Return (x, y) of the center of cell containing provided text 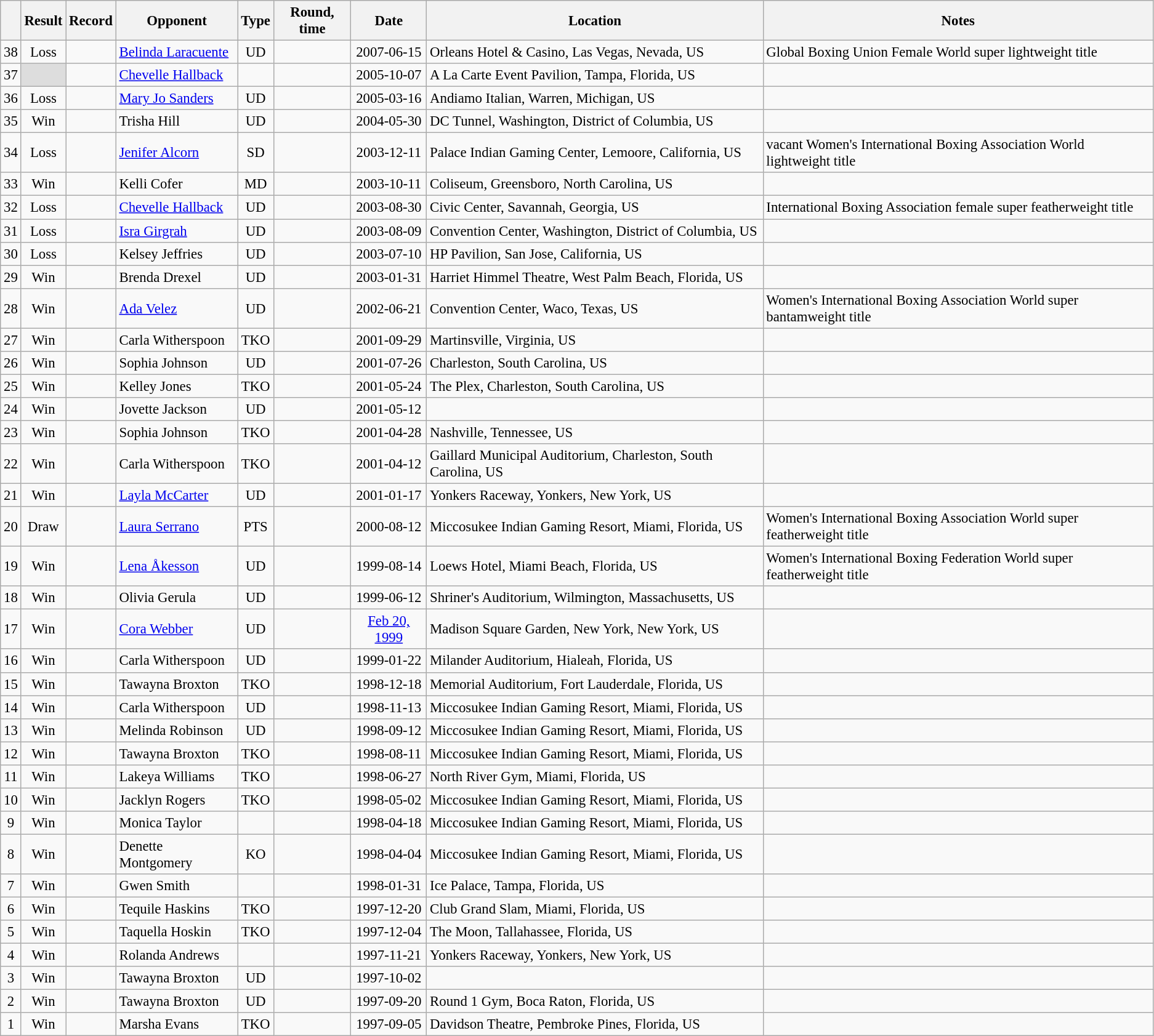
2003-01-31 (389, 277)
Belinda Laracuente (177, 52)
2001-05-12 (389, 409)
1997-10-02 (389, 978)
Denette Montgomery (177, 854)
KO (256, 854)
Feb 20, 1999 (389, 629)
Global Boxing Union Female World super lightweight title (958, 52)
2001-07-26 (389, 363)
Madison Square Garden, New York, New York, US (595, 629)
Melinda Robinson (177, 730)
5 (11, 932)
1998-08-11 (389, 753)
10 (11, 800)
9 (11, 823)
35 (11, 121)
36 (11, 98)
Round, time (312, 21)
38 (11, 52)
2002-06-21 (389, 308)
Convention Center, Waco, Texas, US (595, 308)
Isra Girgrah (177, 231)
Andiamo Italian, Warren, Michigan, US (595, 98)
27 (11, 340)
Laura Serrano (177, 527)
2000-08-12 (389, 527)
Olivia Gerula (177, 598)
16 (11, 661)
Lena Åkesson (177, 566)
1998-06-27 (389, 777)
26 (11, 363)
14 (11, 707)
28 (11, 308)
Monica Taylor (177, 823)
22 (11, 464)
21 (11, 496)
Convention Center, Washington, District of Columbia, US (595, 231)
Ada Velez (177, 308)
1999-01-22 (389, 661)
2005-10-07 (389, 75)
Kelsey Jeffries (177, 254)
2007-06-15 (389, 52)
Jenifer Alcorn (177, 153)
HP Pavilion, San Jose, California, US (595, 254)
37 (11, 75)
Type (256, 21)
2 (11, 1002)
2001-04-12 (389, 464)
1998-04-18 (389, 823)
Kelli Cofer (177, 184)
31 (11, 231)
DC Tunnel, Washington, District of Columbia, US (595, 121)
32 (11, 207)
6 (11, 909)
Jacklyn Rogers (177, 800)
1997-11-21 (389, 955)
Result (43, 21)
North River Gym, Miami, Florida, US (595, 777)
7 (11, 886)
Tequile Haskins (177, 909)
Orleans Hotel & Casino, Las Vegas, Nevada, US (595, 52)
15 (11, 684)
Rolanda Andrews (177, 955)
1997-12-04 (389, 932)
Jovette Jackson (177, 409)
Club Grand Slam, Miami, Florida, US (595, 909)
20 (11, 527)
The Moon, Tallahassee, Florida, US (595, 932)
18 (11, 598)
34 (11, 153)
vacant Women's International Boxing Association World lightweight title (958, 153)
2001-04-28 (389, 432)
2003-12-11 (389, 153)
30 (11, 254)
13 (11, 730)
Draw (43, 527)
Location (595, 21)
Charleston, South Carolina, US (595, 363)
Ice Palace, Tampa, Florida, US (595, 886)
Record (91, 21)
Coliseum, Greensboro, North Carolina, US (595, 184)
17 (11, 629)
Shriner's Auditorium, Wilmington, Massachusetts, US (595, 598)
Palace Indian Gaming Center, Lemoore, California, US (595, 153)
Women's International Boxing Federation World super featherweight title (958, 566)
Kelley Jones (177, 386)
2003-08-09 (389, 231)
Layla McCarter (177, 496)
2003-10-11 (389, 184)
Date (389, 21)
1997-12-20 (389, 909)
1997-09-20 (389, 1002)
Civic Center, Savannah, Georgia, US (595, 207)
2005-03-16 (389, 98)
23 (11, 432)
Loews Hotel, Miami Beach, Florida, US (595, 566)
MD (256, 184)
33 (11, 184)
1998-12-18 (389, 684)
2001-01-17 (389, 496)
2001-05-24 (389, 386)
PTS (256, 527)
4 (11, 955)
Trisha Hill (177, 121)
Gaillard Municipal Auditorium, Charleston, South Carolina, US (595, 464)
Brenda Drexel (177, 277)
Harriet Himmel Theatre, West Palm Beach, Florida, US (595, 277)
1998-05-02 (389, 800)
8 (11, 854)
SD (256, 153)
Memorial Auditorium, Fort Lauderdale, Florida, US (595, 684)
Lakeya Williams (177, 777)
1998-09-12 (389, 730)
3 (11, 978)
1998-04-04 (389, 854)
2003-08-30 (389, 207)
The Plex, Charleston, South Carolina, US (595, 386)
Women's International Boxing Association World super featherweight title (958, 527)
Notes (958, 21)
Opponent (177, 21)
Round 1 Gym, Boca Raton, Florida, US (595, 1002)
Nashville, Tennessee, US (595, 432)
Women's International Boxing Association World super bantamweight title (958, 308)
2004-05-30 (389, 121)
Cora Webber (177, 629)
Gwen Smith (177, 886)
25 (11, 386)
Milander Auditorium, Hialeah, Florida, US (595, 661)
1998-01-31 (389, 886)
A La Carte Event Pavilion, Tampa, Florida, US (595, 75)
1999-08-14 (389, 566)
19 (11, 566)
International Boxing Association female super featherweight title (958, 207)
12 (11, 753)
2003-07-10 (389, 254)
2001-09-29 (389, 340)
Taquella Hoskin (177, 932)
1998-11-13 (389, 707)
24 (11, 409)
29 (11, 277)
Mary Jo Sanders (177, 98)
Martinsville, Virginia, US (595, 340)
11 (11, 777)
1999-06-12 (389, 598)
